Pinpoint the cell where the given text exists, returning its (X, Y) midpoint coordinate. 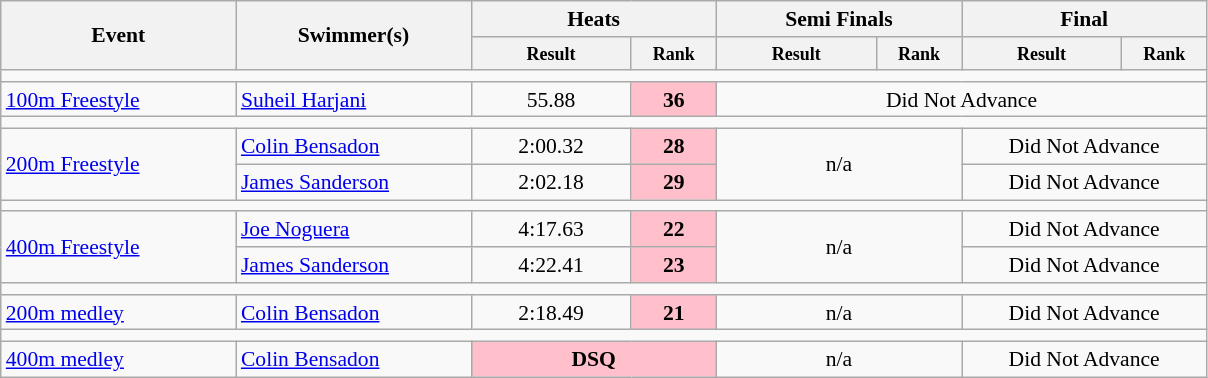
Suheil Harjani (354, 100)
21 (674, 313)
22 (674, 230)
29 (674, 182)
2:02.18 (551, 182)
400m medley (118, 360)
36 (674, 100)
100m Freestyle (118, 100)
400m Freestyle (118, 248)
2:00.32 (551, 147)
Swimmer(s) (354, 36)
4:22.41 (551, 265)
Final (1084, 19)
28 (674, 147)
Semi Finals (838, 19)
2:18.49 (551, 313)
55.88 (551, 100)
Joe Noguera (354, 230)
23 (674, 265)
Heats (594, 19)
4:17.63 (551, 230)
Event (118, 36)
DSQ (594, 360)
200m Freestyle (118, 164)
200m medley (118, 313)
